From the cell containing the given text, extract its center point as [x, y] coordinate. 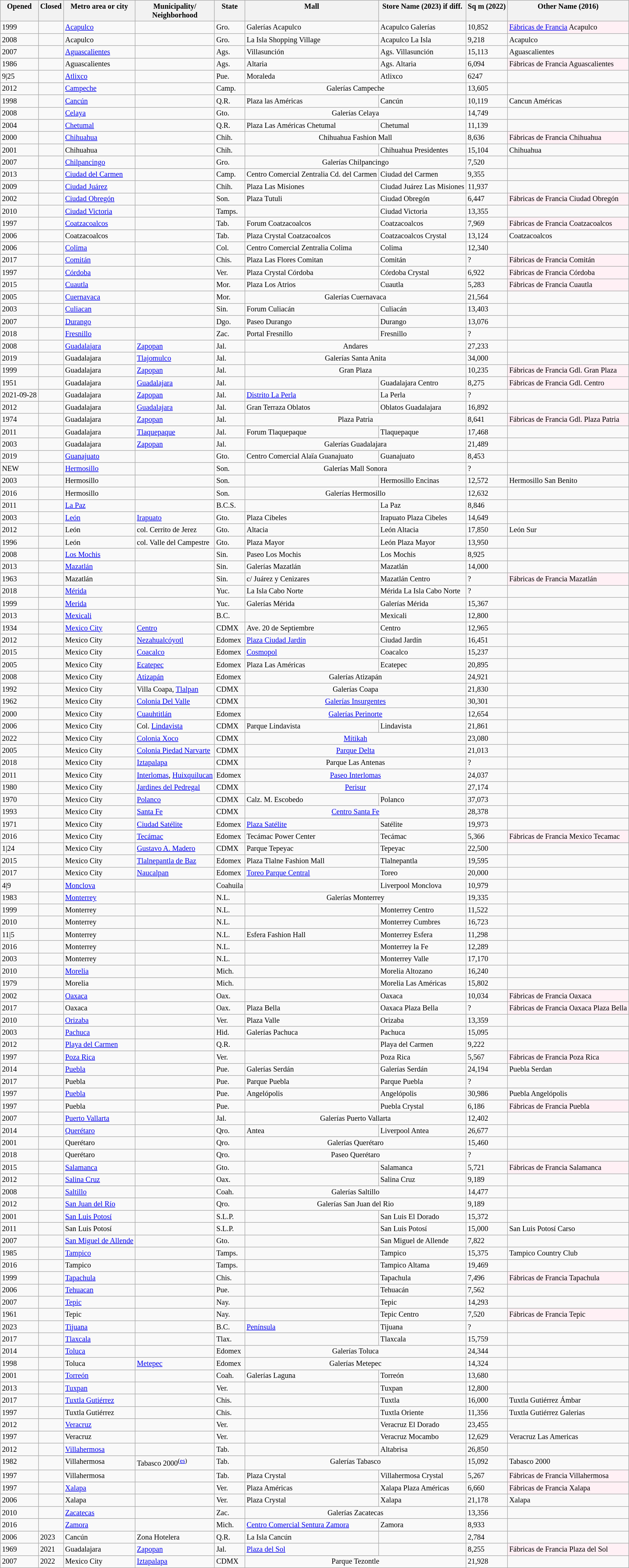
Galerías Saltillo [356, 1192]
15,372 [487, 1217]
14,749 [487, 113]
12,965 [487, 628]
6,186 [487, 1106]
Galerías Chilpancingo [356, 162]
Gran Plaza [356, 371]
8,636 [487, 138]
Toreo Parque Central [312, 873]
Paseo Durango [312, 322]
Fábricas de Francia Mexico Tecamac [568, 837]
León Altacia [422, 530]
19,335 [487, 898]
Fábricas de Francia Gdl. Plaza Patria [568, 420]
La Isla Cancún [312, 1537]
34,000 [487, 358]
Naucalpan [175, 873]
Veracruz Mocambo [422, 1437]
15,095 [487, 1033]
Lindavista [422, 726]
Península [312, 1327]
27,174 [487, 787]
7,822 [487, 1241]
Merida [99, 604]
21,564 [487, 297]
14,293 [487, 1302]
Centro Comercial Sentura Zamora [312, 1525]
Fábricas de Francia Acapulco [568, 27]
Galerías Mazatlán [312, 567]
11,937 [487, 187]
21,489 [487, 444]
10,034 [487, 996]
Galerías Cuernavaca [356, 297]
Cuauhtitlán [175, 714]
Antea [312, 1131]
Xalapa Plaza Américas [422, 1488]
15,367 [487, 604]
León Plaza Mayor [422, 542]
Guadalajara Centro [422, 383]
2021 [51, 1549]
Cuernavaca [99, 297]
15,092 [487, 1463]
B.C.S. [229, 506]
Tuxtla [422, 1400]
Atizapán [175, 677]
Plaza Crystal Coatzacoalcos [312, 236]
Irapuato [175, 518]
6247 [487, 76]
6,094 [487, 64]
22,500 [487, 849]
13,403 [487, 309]
Coatzacoalcos Crystal [422, 236]
8,846 [487, 506]
Plaza Las Américas [312, 665]
1992 [20, 689]
Forum Culiacán [312, 309]
Villahermosa Crystal [422, 1476]
State [229, 11]
Col. Lindavista [175, 726]
Fábricas de Francia Tapachula [568, 1278]
Galerías Monterrey [356, 898]
Hid. [229, 1033]
Centro Comercial Alaïa Guanajuato [312, 456]
13,605 [487, 89]
7,496 [487, 1278]
9,218 [487, 40]
11,139 [487, 126]
Jardines del Pedregal [175, 787]
12,629 [487, 1437]
Ciudad Jardín [422, 640]
Tuxtla Gutiérrez Galerias [568, 1413]
10,235 [487, 371]
12,340 [487, 248]
Colonia Del Valle [175, 702]
16,240 [487, 971]
Galerías Tabasco [356, 1463]
Sq m (2022) [487, 11]
Oblatos Guadalajara [422, 408]
Monclova [99, 885]
Puebla Serdan [568, 1069]
Plaza Bella [312, 1008]
Satélite [422, 824]
Ciudad Satélite [175, 824]
Tabasco 2000(es) [175, 1463]
20,895 [487, 665]
1986 [20, 64]
Galerías San Juan del Rio [356, 1204]
Andares [356, 346]
23,080 [487, 738]
10,979 [487, 885]
1971 [20, 824]
Galerías Toluca [356, 1351]
Centro Comercial Zentralia Cd. del Carmen [312, 174]
7,562 [487, 1290]
Irapuato Plaza Cibeles [422, 518]
Altabrisa [422, 1450]
Plaza Américas [312, 1488]
Moraleda [312, 76]
Plaza Las Misiones [312, 187]
4|9 [20, 885]
1934 [20, 628]
5,267 [487, 1476]
León Sur [568, 530]
Plaza Mayor [312, 542]
Villa Coapa, Tlalpan [175, 689]
8,275 [487, 383]
12,289 [487, 947]
Monterrey Esfera [422, 935]
Culiacan [99, 309]
Plaza las Américas [312, 101]
Fábricas de Francia Mazatlán [568, 579]
Toreo [422, 873]
Dgo. [229, 322]
1993 [20, 812]
15,460 [487, 1143]
16,892 [487, 408]
1951 [20, 383]
Cosmopol [312, 653]
Liverpool Antea [422, 1131]
Perisur [356, 787]
Galerías Zacatecas [356, 1513]
21,830 [487, 689]
2021-09-28 [20, 395]
Esfera Fashion Hall [312, 935]
21,013 [487, 751]
5,567 [487, 1057]
20,000 [487, 873]
Fábricas de Francia Ciudad Obregón [568, 199]
Veracruz Las Americas [568, 1437]
Tlajomulco [175, 358]
15,237 [487, 653]
Galerías Pachuca [312, 1033]
NEW [20, 469]
Parque Las Antenas [356, 763]
1996 [20, 542]
Fábricas de Francia Comitán [568, 260]
Metro area or city [99, 11]
Galerías Metepec [356, 1364]
Fábricas de Francia Córdoba [568, 273]
Plaza Las Flores Comitan [312, 260]
Tlax. [229, 1339]
c/ Juárez y Cenizares [312, 579]
Acapulco Galerías [422, 27]
6,447 [487, 199]
Tlalnepantla de Baz [175, 861]
15,802 [487, 984]
13,950 [487, 542]
Plaza Los Atrios [312, 285]
19,973 [487, 824]
6,660 [487, 1488]
Galerías Santa Anita [356, 358]
1974 [20, 420]
Monterrey la Fe [422, 947]
8,925 [487, 555]
Calz. M. Escobedo [312, 800]
Parque Tezontle [356, 1562]
9,222 [487, 1045]
Córdoba [99, 273]
Ciudad Juárez Las Misiones [422, 187]
Tepic Centro [422, 1314]
Galerías Celaya [356, 113]
1|24 [20, 849]
Paseo Los Mochis [312, 555]
13,356 [487, 1513]
15,375 [487, 1253]
Ave. 20 de Septiembre [312, 628]
Fábricas de Francia Plaza del Sol [568, 1549]
Tuxtla Oriente [422, 1413]
21,928 [487, 1562]
23,455 [487, 1425]
Centro Santa Fe [356, 812]
Plaza Valle [312, 1021]
Puerto Vallarta [99, 1119]
Acapulco La Isla [422, 40]
17,170 [487, 959]
Celaya [99, 113]
Parque Lindavista [312, 726]
Galerías Puerto Vallarta [356, 1119]
Galerías Querétaro [356, 1143]
Mazatlán Centro [422, 579]
1963 [20, 579]
Plaza Satélite [312, 824]
Other Name (2016) [568, 11]
1982 [20, 1463]
Galerías Guadalajara [356, 444]
Veracruz El Dorado [422, 1425]
Fábricas de Francia Aguascalientes [568, 64]
Córdoba Crystal [422, 273]
14,649 [487, 518]
Fábricas de Francia Poza Rica [568, 1057]
1983 [20, 898]
8,453 [487, 456]
1969 [20, 1549]
24,037 [487, 775]
15,113 [487, 52]
Morelia Las Américas [422, 984]
Galerías Atizapán [356, 677]
Mérida [99, 592]
Monterrey Centro [422, 910]
Plaza Tlalne Fashion Mall [312, 861]
11|5 [20, 935]
28,378 [487, 812]
Chilpancingo [99, 162]
8,255 [487, 1549]
Tehuacan [99, 1290]
Parque Delta [356, 751]
37,073 [487, 800]
1985 [20, 1253]
Puebla Angelópolis [568, 1094]
1961 [20, 1314]
30,986 [487, 1094]
Store Name (2023) if diff. [422, 11]
Tabasco 2000 [568, 1463]
Altaria [312, 64]
Mérida La Isla Cabo Norte [422, 592]
Fábricas de Francia Oaxaca Plaza Bella [568, 1008]
Nezahualcóyotl [175, 640]
Santa Fe [175, 812]
Galerías Coapa [356, 689]
Tehuacán [422, 1290]
San Juan del Río [99, 1204]
21,861 [487, 726]
2004 [20, 126]
1980 [20, 787]
La Perla [422, 395]
Oaxaca Plaza Bella [422, 1008]
Zacatecas [99, 1513]
5,366 [487, 837]
Paseo Querétaro [356, 1155]
2009 [20, 187]
Fábricas de Francia Salamanca [568, 1167]
2,784 [487, 1537]
Fábricas de Francia Cuautla [568, 285]
12,632 [487, 493]
12,572 [487, 481]
Plaza Cibeles [312, 518]
col. Cerrito de Jerez [175, 530]
Fábricas de Francia Villahermosa [568, 1476]
Portal Fresnillo [312, 334]
13,124 [487, 236]
6,922 [487, 273]
Monterrey Cumbres [422, 922]
Plaza Tutuli [312, 199]
Ags. Villasunción [422, 52]
11,298 [487, 935]
La Isla Shopping Village [312, 40]
San Luis Potosí Carso [568, 1229]
Tecámac Power Center [312, 837]
Chihuahua Fashion Mall [356, 138]
Fábricas de Francia Gdl. Centro [568, 383]
Galerías Mall Sonora [356, 469]
16,000 [487, 1400]
12,402 [487, 1119]
Monterrey Valle [422, 959]
Saltillo [99, 1192]
13,680 [487, 1376]
Galerías Campeche [356, 89]
9|25 [20, 76]
15,104 [487, 150]
14,324 [487, 1364]
Plaza Crystal Córdoba [312, 273]
Galerías Hermosillo [356, 493]
1970 [20, 800]
1962 [20, 702]
16,723 [487, 922]
Opened [20, 11]
Tampico Altama [422, 1266]
24,921 [487, 677]
15,759 [487, 1339]
Plaza Patria [356, 420]
Fábricas de Francia Chihuahua [568, 138]
Tuxtla Gutiérrez Ámbar [568, 1400]
Fábricas de Francia Tepic [568, 1314]
Mítikah [356, 738]
Villasunción [312, 52]
La Isla Cabo Norte [312, 592]
Ciudad Juárez [99, 187]
10,119 [487, 101]
Hermosillo Encinas [422, 481]
Coahuila [229, 885]
14,000 [487, 567]
Centro Comercial Zentralia Colima [312, 248]
27,233 [487, 346]
Galerías Insurgentes [356, 702]
Altacia [312, 530]
Forum Tlaquepaque [312, 432]
Gran Terraza Oblatos [312, 408]
Parque Tepeyac [312, 849]
15,000 [487, 1229]
17,850 [487, 530]
30,301 [487, 702]
Plaza Las Américas Chetumal [312, 126]
Paseo Interlomas [356, 775]
Cancun Américas [568, 101]
21,178 [487, 1500]
Zona Hotelera [175, 1537]
Mall [312, 11]
26,850 [487, 1450]
9,355 [487, 174]
Metepec [175, 1364]
12,654 [487, 714]
19,469 [487, 1266]
Municipality/ Neighborhood [175, 11]
5,721 [487, 1167]
Liverpool Monclova [422, 885]
Galerías Acapulco [312, 27]
Tampico Country Club [568, 1253]
7,969 [487, 224]
Fábricas de Francia Gdl. Gran Plaza [568, 371]
San Luis El Dorado [422, 1217]
Fábricas de Francia Puebla [568, 1106]
Tlalnepantla [422, 861]
5,283 [487, 285]
14,477 [487, 1192]
Chihuahua Presidentes [422, 150]
Col. [229, 248]
Hermosillo San Benito [568, 481]
Morelia Altozano [422, 971]
Colonia Piedad Narvarte [175, 751]
Closed [51, 11]
Galerías Perinorte [356, 714]
col. Valle del Campestre [175, 542]
11,522 [487, 910]
17,468 [487, 432]
Fábricas de Francia Coatzacoalcos [568, 224]
19,595 [487, 861]
Forum Coatzacoalcos [312, 224]
Fábricas de Francia Oaxaca [568, 996]
13,359 [487, 1021]
8,933 [487, 1525]
Ags. Altaria [422, 64]
26,677 [487, 1131]
11,356 [487, 1413]
24,344 [487, 1351]
8,641 [487, 420]
10,852 [487, 27]
16,451 [487, 640]
Galerías Laguna [312, 1376]
Plaza Ciudad Jardín [312, 640]
Distrito La Perla [312, 395]
Interlomas, Huixquilucan [175, 775]
13,076 [487, 322]
Gustavo A. Madero [175, 849]
13,355 [487, 211]
Tepeyac [422, 849]
Campeche [99, 89]
24,194 [487, 1069]
Plaza del Sol [312, 1549]
Fábricas de Francia Xalapa [568, 1488]
Culiacán [422, 309]
1979 [20, 984]
Puebla Crystal [422, 1106]
Colonia Xoco [175, 738]
